Detect which cell encompasses the target text, then output its (X, Y) center coordinate. 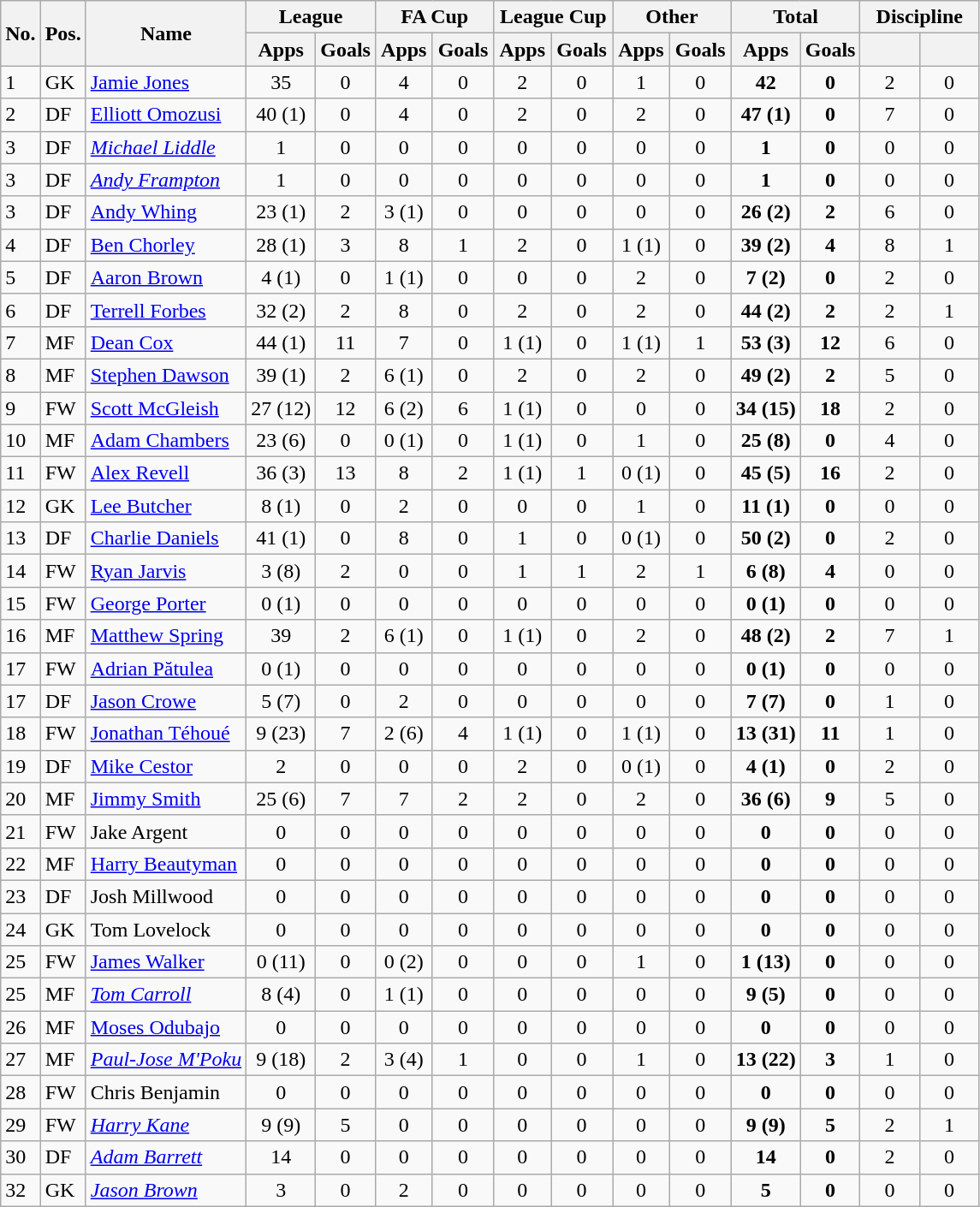
Andy Frampton (166, 180)
Jimmy Smith (166, 799)
Jonathan Téhoué (166, 734)
No. (21, 33)
1 (13) (765, 962)
27 (12) (281, 408)
47 (1) (765, 115)
35 (281, 82)
30 (21, 1157)
8 (4) (281, 995)
10 (21, 441)
Pos. (63, 33)
48 (2) (765, 636)
39 (2) (765, 245)
5 (7) (281, 701)
39 (281, 636)
21 (21, 831)
40 (1) (281, 115)
24 (21, 929)
Jake Argent (166, 831)
50 (2) (765, 538)
Other (673, 17)
13 (22) (765, 1060)
Michael Liddle (166, 147)
45 (5) (765, 473)
Tom Carroll (166, 995)
Harry Beautyman (166, 864)
32 (21, 1190)
Adrian Pătulea (166, 669)
League Cup (553, 17)
13 (31) (765, 734)
7 (2) (765, 277)
25 (8) (765, 441)
Jamie Jones (166, 82)
Matthew Spring (166, 636)
41 (1) (281, 538)
23 (1) (281, 212)
Paul-Jose M'Poku (166, 1060)
22 (21, 864)
Moses Odubajo (166, 1027)
27 (21, 1060)
Jason Brown (166, 1190)
34 (15) (765, 408)
Ben Chorley (166, 245)
2 (6) (404, 734)
League (312, 17)
53 (3) (765, 342)
0 (2) (404, 962)
James Walker (166, 962)
6 (2) (404, 408)
26 (2) (765, 212)
39 (1) (281, 375)
3 (1) (404, 212)
0 (11) (281, 962)
Name (166, 33)
Stephen Dawson (166, 375)
FA Cup (435, 17)
36 (6) (765, 799)
32 (2) (281, 310)
Adam Barrett (166, 1157)
Ryan Jarvis (166, 571)
George Porter (166, 603)
Tom Lovelock (166, 929)
28 (1) (281, 245)
15 (21, 603)
29 (21, 1125)
Lee Butcher (166, 506)
11 (1) (765, 506)
Mike Cestor (166, 766)
Terrell Forbes (166, 310)
Total (796, 17)
3 (8) (281, 571)
19 (21, 766)
44 (1) (281, 342)
Scott McGleish (166, 408)
44 (2) (765, 310)
Charlie Daniels (166, 538)
Andy Whing (166, 212)
Jason Crowe (166, 701)
Aaron Brown (166, 277)
9 (18) (281, 1060)
Alex Revell (166, 473)
Chris Benjamin (166, 1092)
26 (21, 1027)
42 (765, 82)
Elliott Omozusi (166, 115)
20 (21, 799)
Harry Kane (166, 1125)
36 (3) (281, 473)
Adam Chambers (166, 441)
7 (7) (765, 701)
Dean Cox (166, 342)
9 (23) (281, 734)
6 (8) (765, 571)
28 (21, 1092)
49 (2) (765, 375)
23 (6) (281, 441)
3 (4) (404, 1060)
23 (21, 896)
25 (6) (281, 799)
9 (5) (765, 995)
Josh Millwood (166, 896)
Discipline (919, 17)
8 (1) (281, 506)
